Capture the cell that displays the provided text and extract its [X, Y] central coordinate. 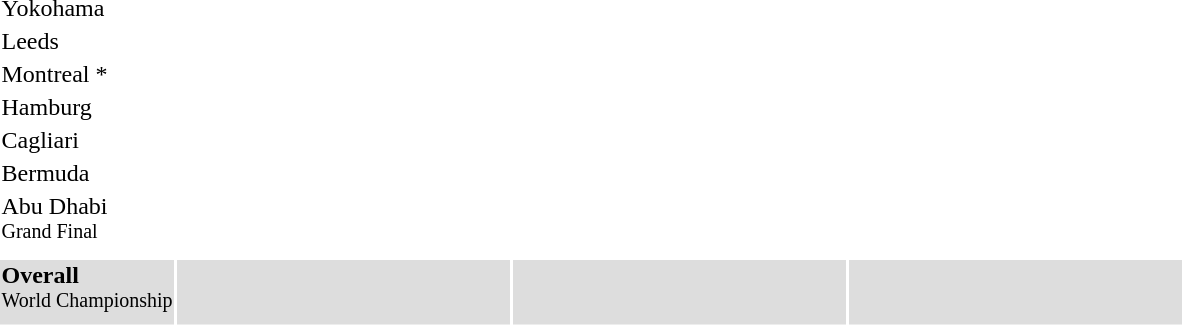
Cagliari [87, 140]
Hamburg [87, 107]
Bermuda [87, 173]
Leeds [87, 41]
Montreal * [87, 74]
Overall World Championship [87, 292]
Abu Dhabi Grand Final [87, 222]
